Return the (X, Y) coordinate for the center point of the cell that contains the specified text.  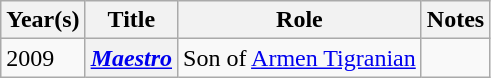
Role (300, 20)
Notes (455, 20)
Title (131, 20)
Maestro (131, 58)
2009 (43, 58)
Son of Armen Tigranian (300, 58)
Year(s) (43, 20)
